From the cell containing the given text, extract its center point as (X, Y) coordinate. 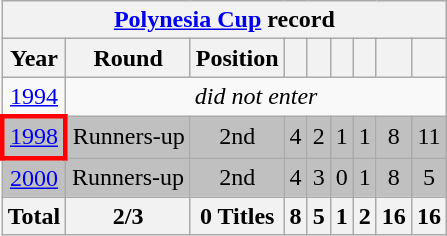
2/3 (128, 216)
2000 (34, 178)
0 Titles (237, 216)
Polynesia Cup record (224, 20)
1994 (34, 97)
Total (34, 216)
0 (342, 178)
Position (237, 58)
did not enter (256, 97)
Round (128, 58)
1998 (34, 136)
Year (34, 58)
3 (318, 178)
11 (428, 136)
